Determine the (x, y) coordinate at the center of the cell enclosing the given text.  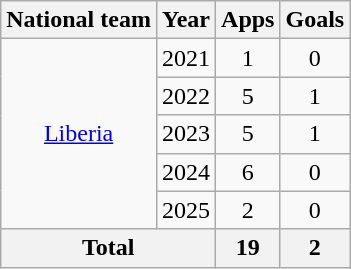
2024 (186, 172)
2025 (186, 210)
Year (186, 20)
Total (108, 248)
6 (248, 172)
2023 (186, 134)
2021 (186, 58)
National team (79, 20)
19 (248, 248)
Apps (248, 20)
Liberia (79, 134)
2022 (186, 96)
Goals (315, 20)
